From the cell containing the given text, extract its center point as [x, y] coordinate. 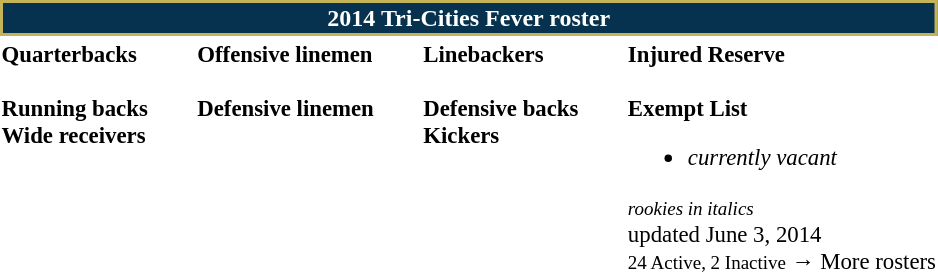
2014 Tri-Cities Fever roster [468, 18]
